Capture the cell that displays the provided text and extract its (X, Y) central coordinate. 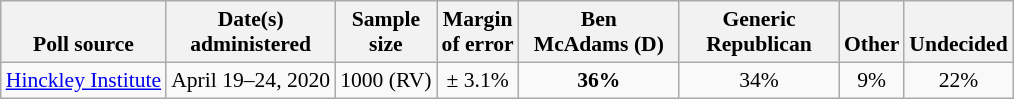
Date(s)administered (250, 32)
22% (958, 80)
April 19–24, 2020 (250, 80)
GenericRepublican (759, 32)
BenMcAdams (D) (599, 32)
Marginof error (478, 32)
1000 (RV) (386, 80)
Hinckley Institute (84, 80)
9% (872, 80)
Poll source (84, 32)
Samplesize (386, 32)
36% (599, 80)
34% (759, 80)
Other (872, 32)
Undecided (958, 32)
± 3.1% (478, 80)
